Return the (X, Y) coordinate for the center point of the cell that contains the specified text.  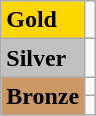
Bronze (43, 96)
Silver (43, 58)
Gold (43, 20)
